Extract the (X, Y) coordinate from the center of the cell holding the provided text.  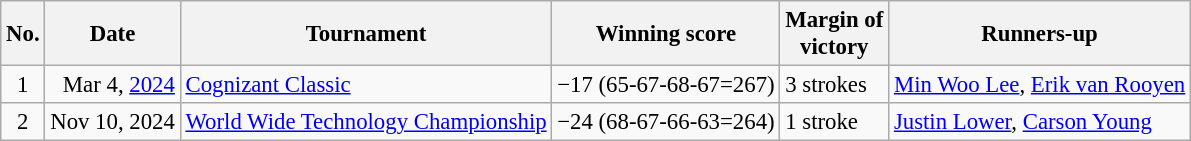
Nov 10, 2024 (112, 122)
3 strokes (834, 85)
Margin ofvictory (834, 34)
Mar 4, 2024 (112, 85)
No. (23, 34)
Date (112, 34)
−24 (68-67-66-63=264) (666, 122)
Winning score (666, 34)
−17 (65-67-68-67=267) (666, 85)
Cognizant Classic (366, 85)
Runners-up (1040, 34)
Min Woo Lee, Erik van Rooyen (1040, 85)
Tournament (366, 34)
World Wide Technology Championship (366, 122)
Justin Lower, Carson Young (1040, 122)
1 (23, 85)
1 stroke (834, 122)
2 (23, 122)
